Capture the cell that displays the provided text and extract its [x, y] central coordinate. 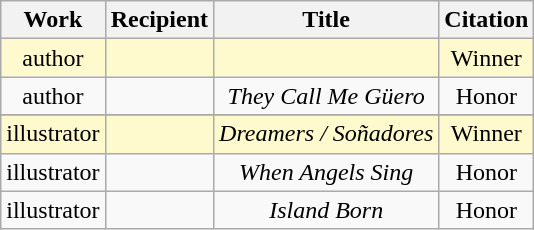
Island Born [326, 210]
Dreamers / Soñadores [326, 134]
Citation [486, 20]
When Angels Sing [326, 172]
Recipient [159, 20]
Work [53, 20]
They Call Me Güero [326, 96]
Title [326, 20]
